Provide the (x, y) coordinate of the cell's center where the given text is located.  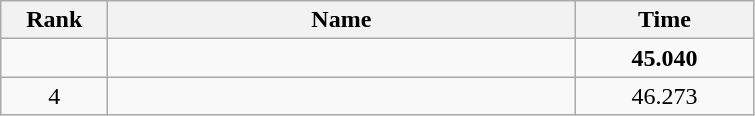
46.273 (664, 96)
Name (342, 20)
45.040 (664, 58)
4 (54, 96)
Time (664, 20)
Rank (54, 20)
